Scan for the cell matching the given text and deliver its (x, y) coordinate at center. 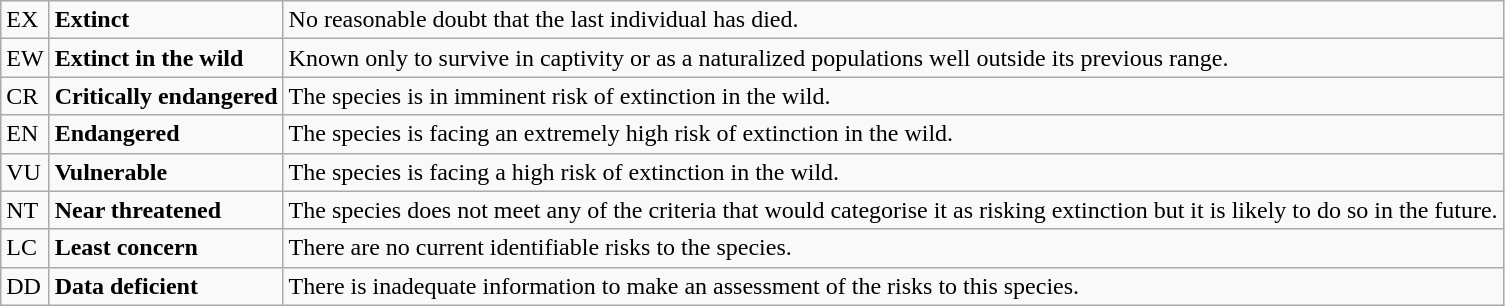
Least concern (166, 248)
EX (25, 20)
Extinct in the wild (166, 58)
EN (25, 134)
There are no current identifiable risks to the species. (893, 248)
NT (25, 210)
Extinct (166, 20)
The species is in imminent risk of extinction in the wild. (893, 96)
Near threatened (166, 210)
The species is facing an extremely high risk of extinction in the wild. (893, 134)
The species is facing a high risk of extinction in the wild. (893, 172)
Endangered (166, 134)
The species does not meet any of the criteria that would categorise it as risking extinction but it is likely to do so in the future. (893, 210)
CR (25, 96)
Critically endangered (166, 96)
VU (25, 172)
EW (25, 58)
DD (25, 286)
No reasonable doubt that the last individual has died. (893, 20)
Data deficient (166, 286)
LC (25, 248)
Known only to survive in captivity or as a naturalized populations well outside its previous range. (893, 58)
There is inadequate information to make an assessment of the risks to this species. (893, 286)
Vulnerable (166, 172)
